Extract the (X, Y) coordinate from the center of the cell holding the provided text.  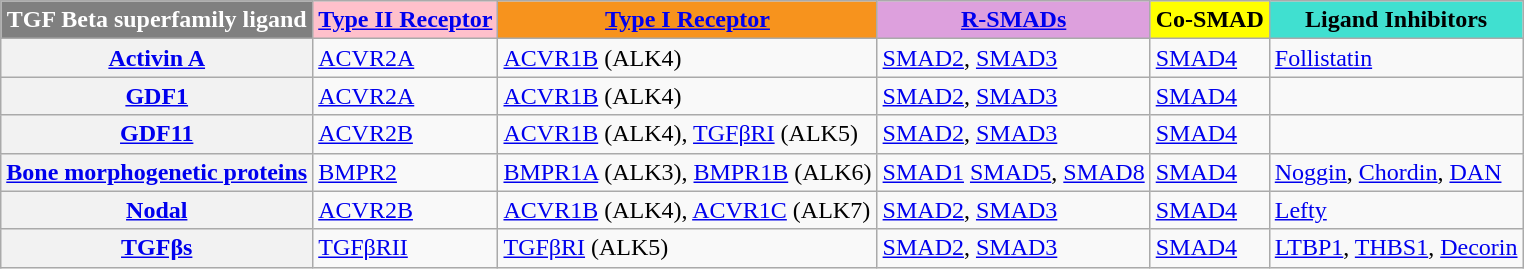
BMPR1A (ALK3), BMPR1B (ALK6) (688, 172)
TGFβs (157, 248)
TGFβRI (ALK5) (688, 248)
GDF11 (157, 134)
TGF Beta superfamily ligand (157, 20)
Bone morphogenetic proteins (157, 172)
ACVR1B (ALK4), TGFβRI (ALK5) (688, 134)
GDF1 (157, 96)
LTBP1, THBS1, Decorin (1396, 248)
Nodal (157, 210)
BMPR2 (406, 172)
Follistatin (1396, 58)
ACVR1B (ALK4), ACVR1C (ALK7) (688, 210)
Type II Receptor (406, 20)
R-SMADs (1014, 20)
Lefty (1396, 210)
Activin A (157, 58)
Type I Receptor (688, 20)
TGFβRII (406, 248)
Noggin, Chordin, DAN (1396, 172)
Co-SMAD (1210, 20)
SMAD1 SMAD5, SMAD8 (1014, 172)
Ligand Inhibitors (1396, 20)
